Provide the [X, Y] coordinate of the cell's center where the given text is located.  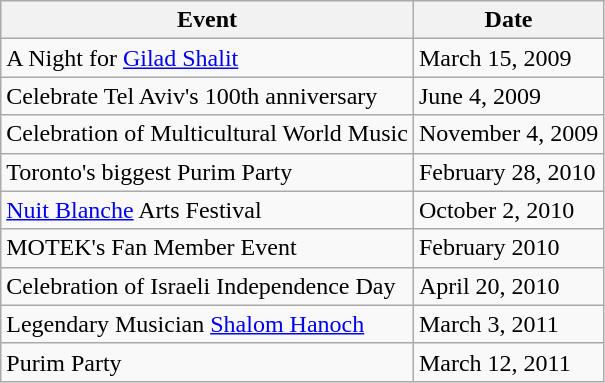
March 15, 2009 [508, 58]
MOTEK's Fan Member Event [208, 248]
March 3, 2011 [508, 324]
Celebration of Multicultural World Music [208, 134]
November 4, 2009 [508, 134]
Date [508, 20]
Nuit Blanche Arts Festival [208, 210]
Celebrate Tel Aviv's 100th anniversary [208, 96]
April 20, 2010 [508, 286]
October 2, 2010 [508, 210]
June 4, 2009 [508, 96]
Legendary Musician Shalom Hanoch [208, 324]
March 12, 2011 [508, 362]
Event [208, 20]
Toronto's biggest Purim Party [208, 172]
February 28, 2010 [508, 172]
Purim Party [208, 362]
Celebration of Israeli Independence Day [208, 286]
A Night for Gilad Shalit [208, 58]
February 2010 [508, 248]
